Search for the cell housing the specified text and yield its [X, Y] center coordinate. 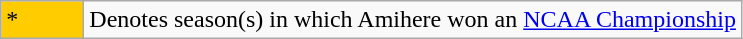
* [42, 20]
Denotes season(s) in which Amihere won an NCAA Championship [413, 20]
